From the cell containing the given text, extract its center point as (x, y) coordinate. 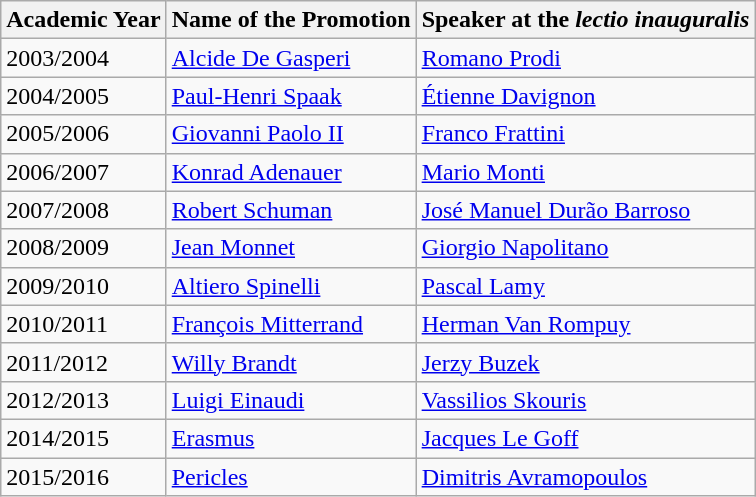
Academic Year (84, 20)
2010/2011 (84, 324)
2003/2004 (84, 58)
Name of the Promotion (291, 20)
Pericles (291, 477)
Paul-Henri Spaak (291, 96)
Alcide De Gasperi (291, 58)
Jacques Le Goff (586, 438)
2011/2012 (84, 362)
Robert Schuman (291, 210)
Herman Van Rompuy (586, 324)
Altiero Spinelli (291, 286)
2008/2009 (84, 248)
2004/2005 (84, 96)
Giorgio Napolitano (586, 248)
2012/2013 (84, 400)
Franco Frattini (586, 134)
Willy Brandt (291, 362)
2007/2008 (84, 210)
Giovanni Paolo II (291, 134)
Vassilios Skouris (586, 400)
Étienne Davignon (586, 96)
José Manuel Durão Barroso (586, 210)
Konrad Adenauer (291, 172)
2005/2006 (84, 134)
2009/2010 (84, 286)
Dimitris Avramopoulos (586, 477)
2014/2015 (84, 438)
Romano Prodi (586, 58)
Jean Monnet (291, 248)
2015/2016 (84, 477)
Mario Monti (586, 172)
Speaker at the lectio inauguralis (586, 20)
2006/2007 (84, 172)
Pascal Lamy (586, 286)
Jerzy Buzek (586, 362)
François Mitterrand (291, 324)
Erasmus (291, 438)
Luigi Einaudi (291, 400)
